Search for the cell housing the specified text and yield its [x, y] center coordinate. 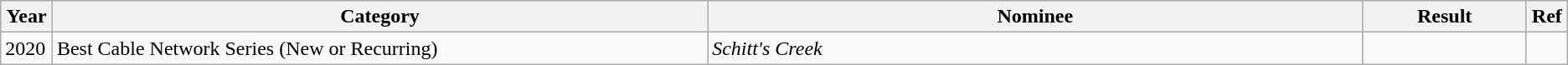
Best Cable Network Series (New or Recurring) [379, 48]
Schitt's Creek [1035, 48]
Year [27, 17]
Ref [1546, 17]
Category [379, 17]
Result [1445, 17]
Nominee [1035, 17]
2020 [27, 48]
